Scan for the cell matching the given text and deliver its (X, Y) coordinate at center. 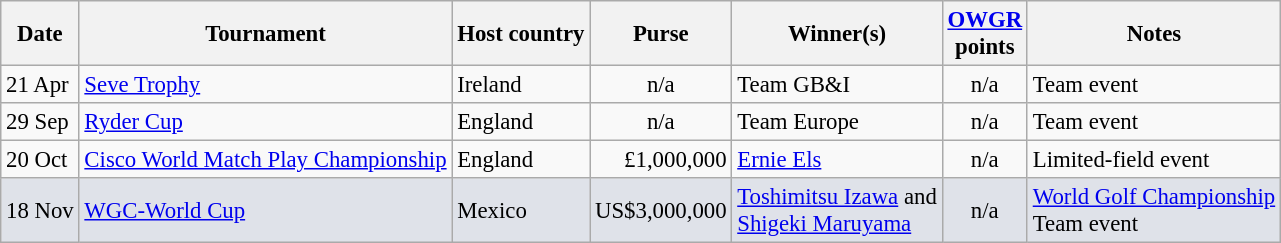
US$3,000,000 (661, 210)
Host country (521, 34)
Team Europe (837, 122)
Ryder Cup (266, 122)
Tournament (266, 34)
29 Sep (40, 122)
Ireland (521, 85)
World Golf ChampionshipTeam event (1154, 210)
Winner(s) (837, 34)
WGC-World Cup (266, 210)
Ernie Els (837, 160)
Seve Trophy (266, 85)
20 Oct (40, 160)
Purse (661, 34)
Limited-field event (1154, 160)
Mexico (521, 210)
Notes (1154, 34)
Team GB&I (837, 85)
Date (40, 34)
21 Apr (40, 85)
Cisco World Match Play Championship (266, 160)
Toshimitsu Izawa and Shigeki Maruyama (837, 210)
OWGRpoints (984, 34)
18 Nov (40, 210)
£1,000,000 (661, 160)
